Provide the (X, Y) coordinate of the cell's center where the given text is located.  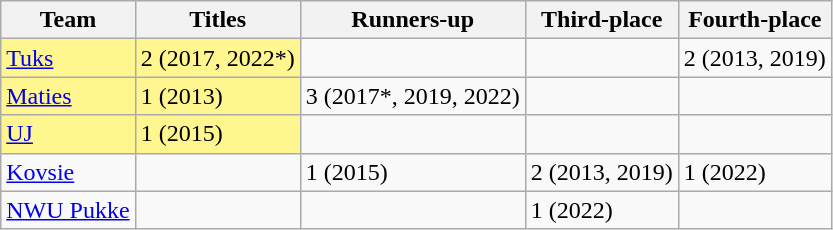
3 (2017*, 2019, 2022) (412, 96)
Fourth-place (754, 20)
Maties (68, 96)
Runners-up (412, 20)
2 (2017, 2022*) (218, 58)
Tuks (68, 58)
Titles (218, 20)
1 (2013) (218, 96)
NWU Pukke (68, 210)
UJ (68, 134)
Team (68, 20)
Third-place (602, 20)
Kovsie (68, 172)
